Identify which cell holds the provided text, then report its [x, y] central coordinate. 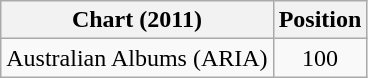
Australian Albums (ARIA) [137, 58]
Position [320, 20]
Chart (2011) [137, 20]
100 [320, 58]
